Find where the given text appears and provide that cell's center as [X, Y] coordinate. 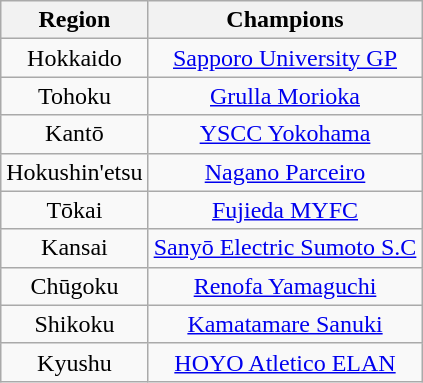
Sapporo University GP [285, 58]
Renofa Yamaguchi [285, 286]
YSCC Yokohama [285, 134]
Shikoku [74, 324]
Kyushu [74, 362]
Hokushin'etsu [74, 172]
Region [74, 20]
Fujieda MYFC [285, 210]
Tōkai [74, 210]
Tohoku [74, 96]
Hokkaido [74, 58]
Grulla Morioka [285, 96]
Kansai [74, 248]
Sanyō Electric Sumoto S.C [285, 248]
Kamatamare Sanuki [285, 324]
Nagano Parceiro [285, 172]
Champions [285, 20]
Kantō [74, 134]
Chūgoku [74, 286]
HOYO Atletico ELAN [285, 362]
